Return the (x, y) coordinate for the center point of the cell that contains the specified text.  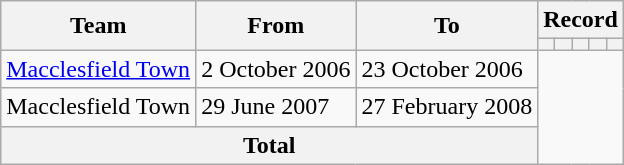
Total (270, 145)
23 October 2006 (447, 69)
To (447, 26)
Team (98, 26)
2 October 2006 (276, 69)
29 June 2007 (276, 107)
27 February 2008 (447, 107)
From (276, 26)
Record (581, 20)
